Locate the cell with the specified text and output its (X, Y) center coordinate. 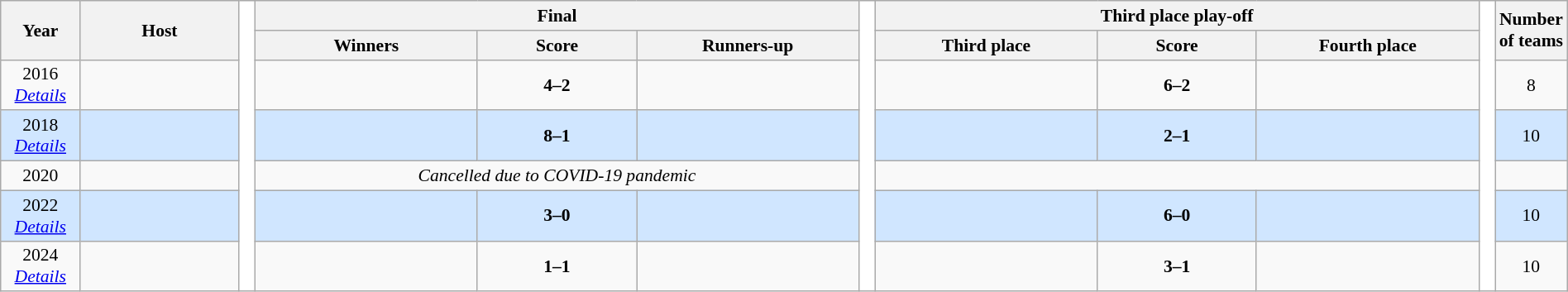
3–0 (557, 215)
1–1 (557, 266)
2–1 (1177, 136)
Final (557, 16)
3–1 (1177, 266)
8–1 (557, 136)
2024Details (41, 266)
2018Details (41, 136)
Winners (366, 45)
6–2 (1177, 84)
6–0 (1177, 215)
Third place play-off (1177, 16)
Number of teams (1532, 30)
Runners-up (748, 45)
2020 (41, 176)
Fourth place (1368, 45)
2022Details (41, 215)
Host (160, 30)
Year (41, 30)
8 (1532, 84)
4–2 (557, 84)
2016Details (41, 84)
Third place (986, 45)
Cancelled due to COVID-19 pandemic (557, 176)
